Identify which cell holds the provided text, then report its [x, y] central coordinate. 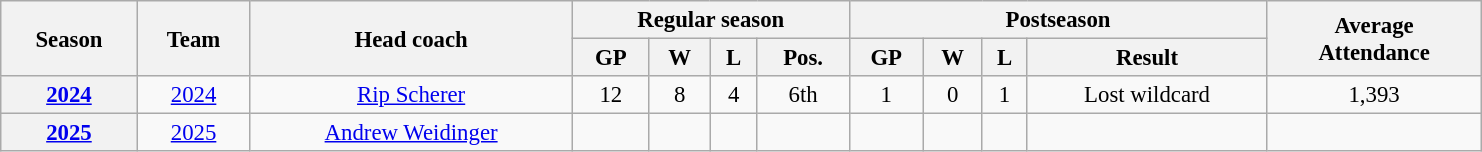
Regular season [710, 20]
Pos. [803, 58]
8 [680, 95]
1,393 [1374, 95]
12 [610, 95]
Team [194, 38]
Andrew Weidinger [411, 133]
6th [803, 95]
Average Attendance [1374, 38]
Head coach [411, 38]
Result [1147, 58]
4 [734, 95]
Postseason [1058, 20]
0 [952, 95]
Season [69, 38]
Rip Scherer [411, 95]
Lost wildcard [1147, 95]
